Output the [X, Y] coordinate of the center of the cell containing the given text.  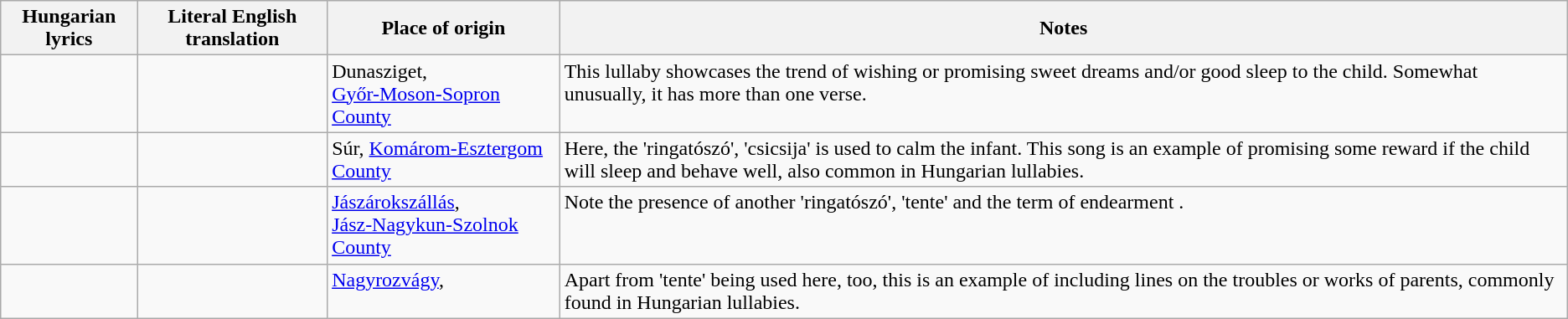
Literal English translation [233, 28]
Notes [1064, 28]
This lullaby showcases the trend of wishing or promising sweet dreams and/or good sleep to the child. Somewhat unusually, it has more than one verse. [1064, 94]
Súr, Komárom-Esztergom County [444, 159]
Place of origin [444, 28]
Dunasziget,Győr-Moson-Sopron County [444, 94]
Hungarian lyrics [69, 28]
Jászárokszállás,Jász-Nagykun-Szolnok County [444, 225]
Note the presence of another 'ringatószó', 'tente' and the term of endearment . [1064, 225]
Nagyrozvágy, [444, 291]
